Identify which cell holds the provided text, then report its [X, Y] central coordinate. 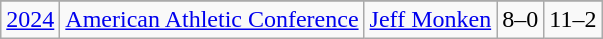
8–0 [520, 20]
2024 [30, 20]
Jeff Monken [430, 20]
11–2 [573, 20]
American Athletic Conference [212, 20]
